Return (X, Y) of the center of cell containing provided text 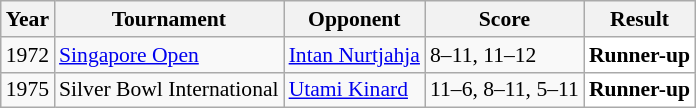
1972 (28, 55)
Score (504, 19)
Year (28, 19)
Intan Nurtjahja (354, 55)
1975 (28, 90)
Silver Bowl International (169, 90)
8–11, 11–12 (504, 55)
Opponent (354, 19)
Result (640, 19)
Utami Kinard (354, 90)
Tournament (169, 19)
11–6, 8–11, 5–11 (504, 90)
Singapore Open (169, 55)
